Scan for the cell matching the given text and deliver its [x, y] coordinate at center. 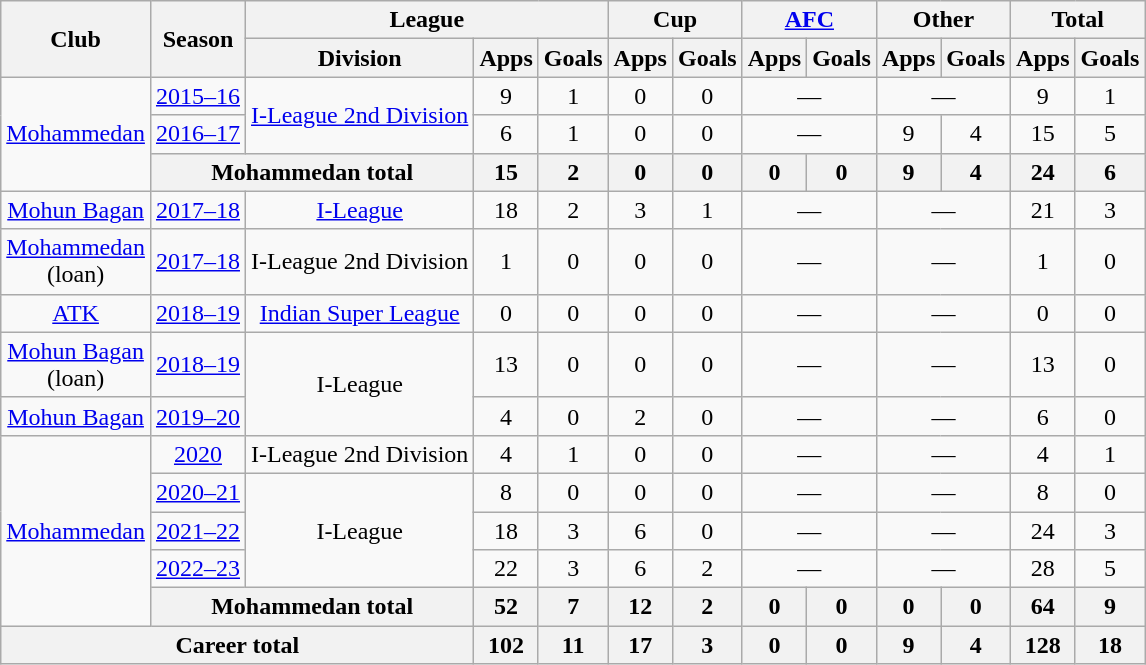
Career total [238, 645]
2020 [198, 454]
102 [506, 645]
Mohun Bagan (loan) [76, 364]
Total [1078, 20]
Mohammedan (loan) [76, 262]
21 [1043, 210]
2015–16 [198, 96]
ATK [76, 313]
League [428, 20]
17 [640, 645]
Cup [675, 20]
Other [943, 20]
2019–20 [198, 416]
52 [506, 607]
12 [640, 607]
2016–17 [198, 134]
28 [1043, 569]
2020–21 [198, 492]
Season [198, 39]
Division [360, 58]
7 [573, 607]
AFC [809, 20]
64 [1043, 607]
128 [1043, 645]
2021–22 [198, 531]
2022–23 [198, 569]
Indian Super League [360, 313]
Club [76, 39]
11 [573, 645]
22 [506, 569]
